Output the (X, Y) coordinate of the center of the cell containing the given text.  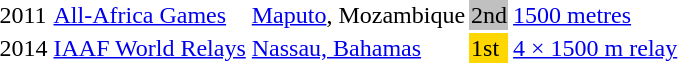
Nassau, Bahamas (358, 48)
2nd (490, 15)
Maputo, Mozambique (358, 15)
All-Africa Games (150, 15)
1st (490, 48)
IAAF World Relays (150, 48)
